Determine the (X, Y) coordinate at the center of the cell enclosing the given text.  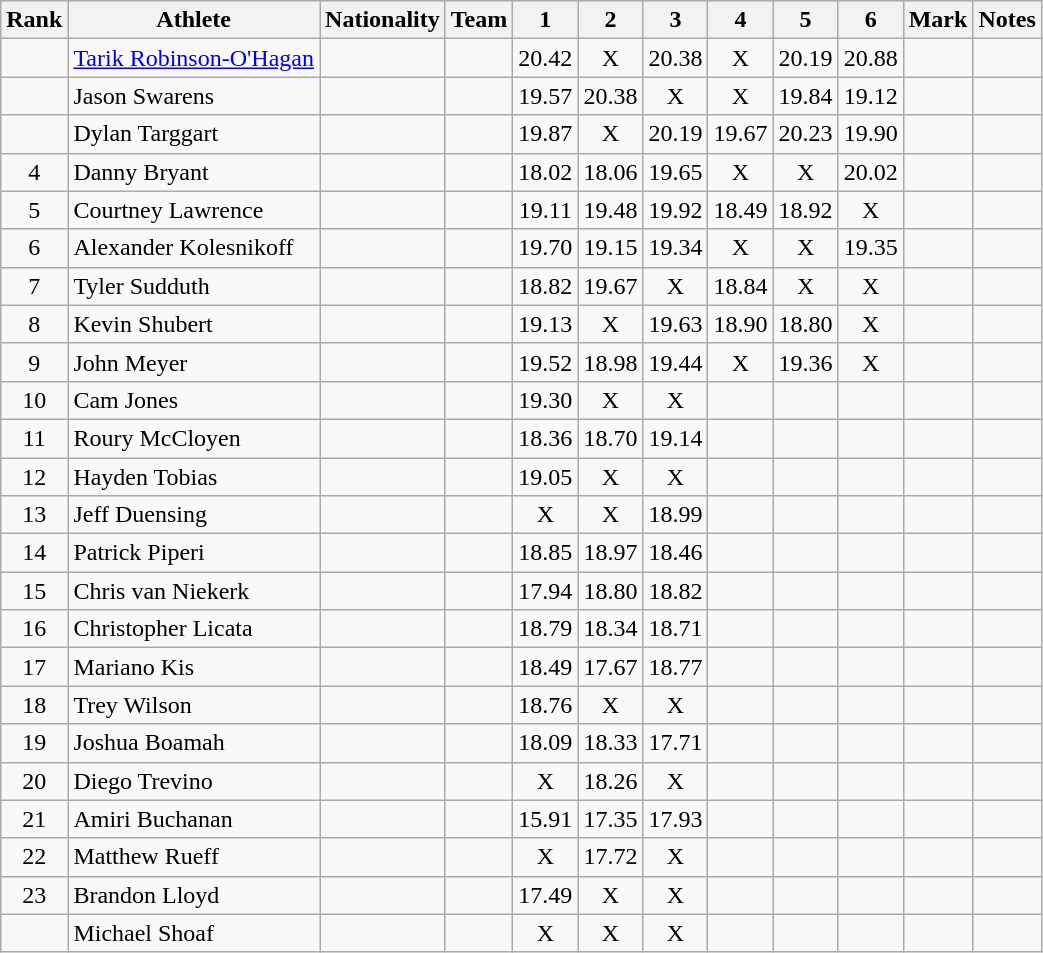
Danny Bryant (194, 172)
Notes (1007, 20)
23 (34, 895)
17 (34, 667)
Jason Swarens (194, 96)
17.93 (676, 819)
Michael Shoaf (194, 933)
17.49 (546, 895)
Roury McCloyen (194, 438)
8 (34, 324)
Jeff Duensing (194, 515)
Courtney Lawrence (194, 210)
19.12 (870, 96)
12 (34, 477)
17.72 (610, 857)
20 (34, 781)
Cam Jones (194, 400)
18.70 (610, 438)
18.26 (610, 781)
Joshua Boamah (194, 743)
18.76 (546, 705)
18.92 (806, 210)
19.44 (676, 362)
19.48 (610, 210)
Amiri Buchanan (194, 819)
Matthew Rueff (194, 857)
18.98 (610, 362)
Tarik Robinson-O'Hagan (194, 58)
Mark (938, 20)
Nationality (383, 20)
13 (34, 515)
3 (676, 20)
22 (34, 857)
18.99 (676, 515)
17.35 (610, 819)
Athlete (194, 20)
19.35 (870, 248)
18.36 (546, 438)
21 (34, 819)
11 (34, 438)
19.63 (676, 324)
19.14 (676, 438)
17.71 (676, 743)
18.97 (610, 553)
Rank (34, 20)
19.15 (610, 248)
Hayden Tobias (194, 477)
18.90 (740, 324)
15 (34, 591)
19.13 (546, 324)
19.90 (870, 134)
9 (34, 362)
20.23 (806, 134)
19 (34, 743)
Team (479, 20)
1 (546, 20)
Brandon Lloyd (194, 895)
19.65 (676, 172)
19.52 (546, 362)
18.79 (546, 629)
Tyler Sudduth (194, 286)
Diego Trevino (194, 781)
19.84 (806, 96)
19.30 (546, 400)
19.05 (546, 477)
17.94 (546, 591)
18.02 (546, 172)
19.70 (546, 248)
Trey Wilson (194, 705)
19.11 (546, 210)
19.92 (676, 210)
14 (34, 553)
18.33 (610, 743)
16 (34, 629)
20.42 (546, 58)
18 (34, 705)
Mariano Kis (194, 667)
Christopher Licata (194, 629)
15.91 (546, 819)
19.57 (546, 96)
18.84 (740, 286)
20.02 (870, 172)
Patrick Piperi (194, 553)
18.77 (676, 667)
19.34 (676, 248)
19.87 (546, 134)
18.34 (610, 629)
Dylan Targgart (194, 134)
2 (610, 20)
17.67 (610, 667)
18.71 (676, 629)
Chris van Niekerk (194, 591)
19.36 (806, 362)
Kevin Shubert (194, 324)
18.06 (610, 172)
18.09 (546, 743)
20.88 (870, 58)
18.46 (676, 553)
10 (34, 400)
John Meyer (194, 362)
18.85 (546, 553)
Alexander Kolesnikoff (194, 248)
7 (34, 286)
